Return the (X, Y) coordinate for the center point of the cell that contains the specified text.  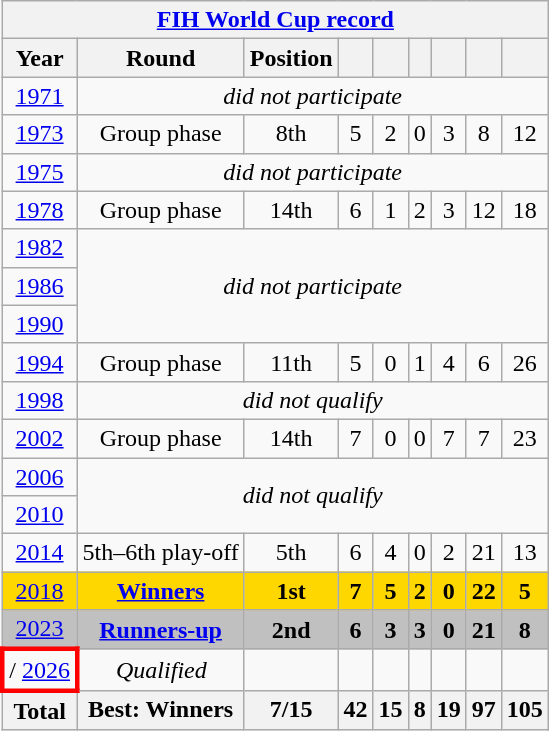
5th–6th play-off (160, 553)
1978 (40, 210)
19 (448, 710)
2010 (40, 515)
1st (291, 591)
2006 (40, 477)
2023 (40, 630)
8th (291, 134)
2014 (40, 553)
1986 (40, 286)
Runners-up (160, 630)
/ 2026 (40, 670)
42 (356, 710)
5th (291, 553)
Year (40, 58)
1994 (40, 362)
11th (291, 362)
26 (524, 362)
1982 (40, 248)
18 (524, 210)
2002 (40, 438)
22 (484, 591)
1971 (40, 96)
Position (291, 58)
Winners (160, 591)
1973 (40, 134)
FIH World Cup record (275, 20)
1990 (40, 324)
1998 (40, 400)
1975 (40, 172)
13 (524, 553)
7/15 (291, 710)
2nd (291, 630)
Qualified (160, 670)
105 (524, 710)
Round (160, 58)
23 (524, 438)
Best: Winners (160, 710)
97 (484, 710)
15 (390, 710)
Total (40, 710)
2018 (40, 591)
